Return the (X, Y) coordinate for the center point of the cell that contains the specified text.  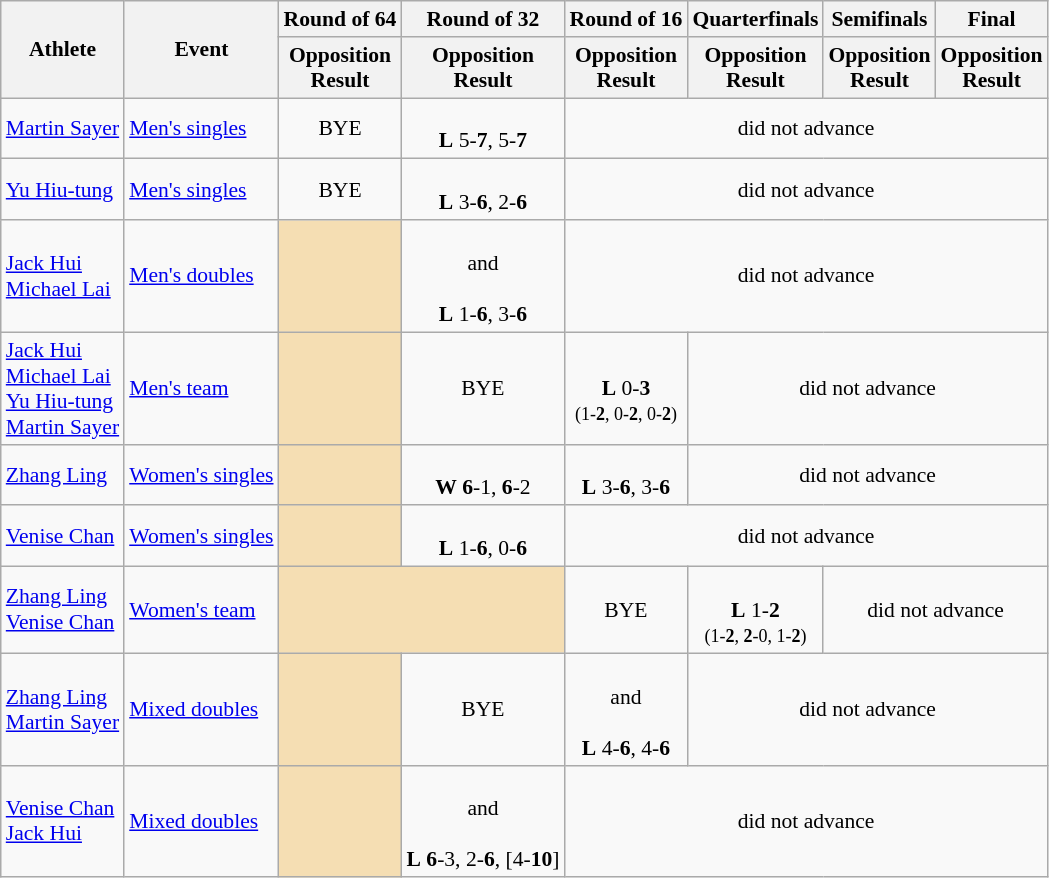
Quarterfinals (755, 19)
andL 6-3, 2-6, [4-10] (482, 821)
Round of 32 (482, 19)
Athlete (62, 50)
Final (992, 19)
andL 4-6, 4-6 (626, 709)
W 6-1, 6-2 (482, 474)
Men's doubles (201, 276)
L 0-3(1-2, 0-2, 0-2) (626, 388)
Round of 16 (626, 19)
andL 1-6, 3-6 (482, 276)
Venise ChanJack Hui (62, 821)
Zhang LingMartin Sayer (62, 709)
Women's team (201, 610)
Yu Hiu-tung (62, 190)
Event (201, 50)
Round of 64 (340, 19)
L 3-6, 2-6 (482, 190)
Zhang LingVenise Chan (62, 610)
Venise Chan (62, 536)
Jack HuiMichael LaiYu Hiu-tungMartin Sayer (62, 388)
Men's team (201, 388)
Jack HuiMichael Lai (62, 276)
Martin Sayer (62, 128)
Zhang Ling (62, 474)
Semifinals (879, 19)
L 1-6, 0-6 (482, 536)
L 1-2(1-2, 2-0, 1-2) (755, 610)
L 5-7, 5-7 (482, 128)
L 3-6, 3-6 (626, 474)
